Extract the (X, Y) coordinate from the center of the cell holding the provided text.  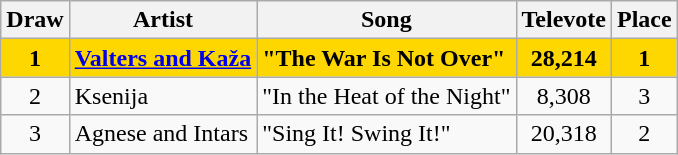
20,318 (564, 134)
Artist (163, 20)
Song (386, 20)
"In the Heat of the Night" (386, 96)
"Sing It! Swing It!" (386, 134)
Draw (35, 20)
"The War Is Not Over" (386, 58)
8,308 (564, 96)
Televote (564, 20)
Valters and Kaža (163, 58)
Place (644, 20)
Agnese and Intars (163, 134)
Ksenija (163, 96)
28,214 (564, 58)
